From the cell containing the given text, extract its center point as (X, Y) coordinate. 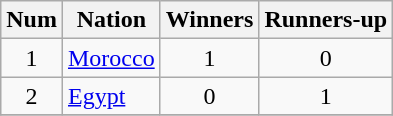
Runners-up (326, 20)
Winners (210, 20)
Morocco (111, 58)
2 (32, 96)
Nation (111, 20)
Egypt (111, 96)
Num (32, 20)
